Provide the (X, Y) coordinate of the cell's center where the given text is located.  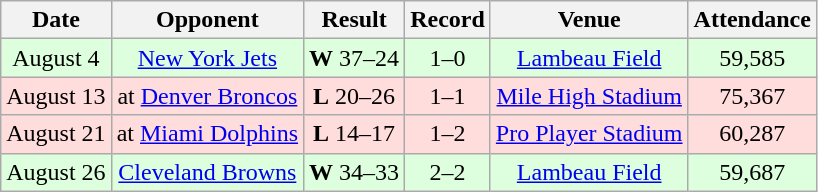
75,367 (752, 96)
Pro Player Stadium (589, 134)
60,287 (752, 134)
W 34–33 (354, 172)
59,687 (752, 172)
1–1 (448, 96)
Attendance (752, 20)
Opponent (207, 20)
Venue (589, 20)
59,585 (752, 58)
Mile High Stadium (589, 96)
L 14–17 (354, 134)
August 21 (56, 134)
Record (448, 20)
1–0 (448, 58)
1–2 (448, 134)
at Miami Dolphins (207, 134)
Cleveland Browns (207, 172)
New York Jets (207, 58)
August 13 (56, 96)
W 37–24 (354, 58)
August 4 (56, 58)
L 20–26 (354, 96)
Result (354, 20)
Date (56, 20)
at Denver Broncos (207, 96)
2–2 (448, 172)
August 26 (56, 172)
